For the text-containing cell, return its midpoint in (x, y) coordinate format. 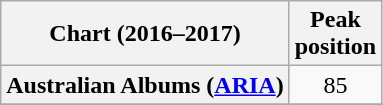
85 (335, 85)
Chart (2016–2017) (145, 34)
Peak position (335, 34)
Australian Albums (ARIA) (145, 85)
